Capture the cell that displays the provided text and extract its (X, Y) central coordinate. 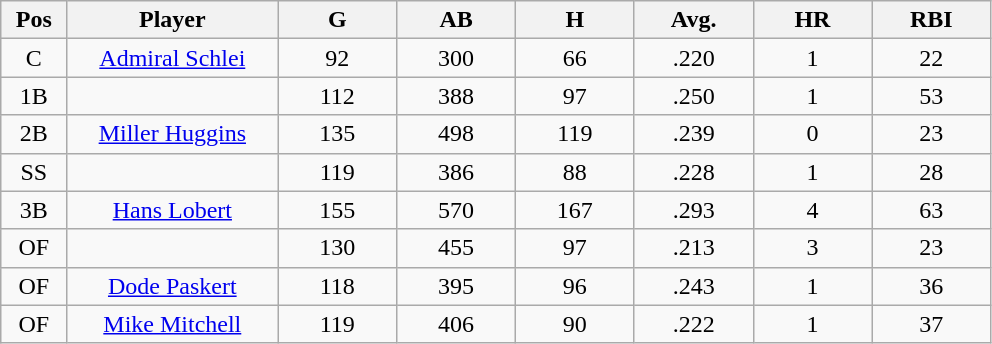
.250 (694, 96)
4 (812, 210)
92 (338, 58)
0 (812, 134)
H (574, 20)
386 (456, 172)
570 (456, 210)
395 (456, 286)
AB (456, 20)
.220 (694, 58)
HR (812, 20)
.239 (694, 134)
388 (456, 96)
90 (574, 324)
.213 (694, 248)
RBI (932, 20)
22 (932, 58)
C (34, 58)
Player (172, 20)
63 (932, 210)
.293 (694, 210)
Dode Paskert (172, 286)
112 (338, 96)
167 (574, 210)
300 (456, 58)
53 (932, 96)
455 (456, 248)
Pos (34, 20)
36 (932, 286)
.243 (694, 286)
Admiral Schlei (172, 58)
406 (456, 324)
37 (932, 324)
3 (812, 248)
135 (338, 134)
G (338, 20)
118 (338, 286)
498 (456, 134)
2B (34, 134)
155 (338, 210)
1B (34, 96)
66 (574, 58)
Avg. (694, 20)
.228 (694, 172)
Miller Huggins (172, 134)
Mike Mitchell (172, 324)
.222 (694, 324)
96 (574, 286)
Hans Lobert (172, 210)
88 (574, 172)
28 (932, 172)
130 (338, 248)
SS (34, 172)
3B (34, 210)
